For the text-containing cell, return its midpoint in (x, y) coordinate format. 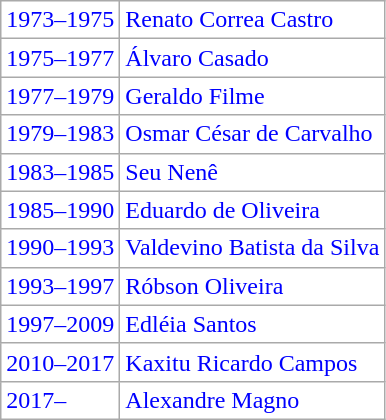
Alexandre Magno (252, 400)
Eduardo de Oliveira (252, 210)
Valdevino Batista da Silva (252, 248)
Álvaro Casado (252, 58)
Geraldo Filme (252, 96)
2010–2017 (60, 362)
1977–1979 (60, 96)
Renato Correa Castro (252, 20)
1979–1983 (60, 134)
1985–1990 (60, 210)
Osmar César de Carvalho (252, 134)
Edléia Santos (252, 324)
2017– (60, 400)
1997–2009 (60, 324)
Kaxitu Ricardo Campos (252, 362)
1983–1985 (60, 172)
1975–1977 (60, 58)
Róbson Oliveira (252, 286)
1990–1993 (60, 248)
Seu Nenê (252, 172)
1993–1997 (60, 286)
1973–1975 (60, 20)
